Output the (x, y) coordinate of the center of the cell containing the given text.  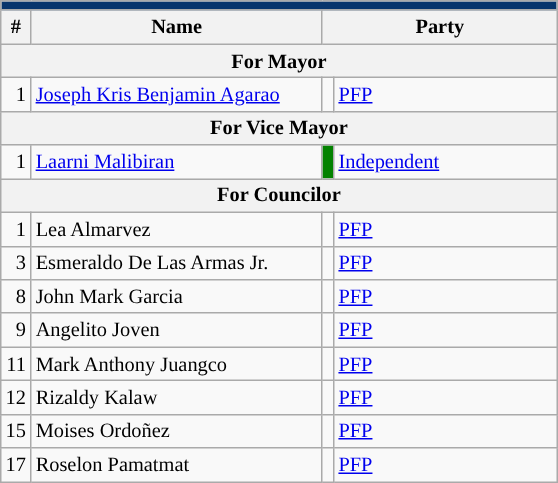
Independent (446, 162)
8 (16, 296)
15 (16, 431)
Lea Almarvez (177, 229)
12 (16, 397)
Name (177, 27)
Moises Ordoñez (177, 431)
Angelito Joven (177, 330)
3 (16, 263)
9 (16, 330)
Rizaldy Kalaw (177, 397)
17 (16, 465)
Laarni Malibiran (177, 162)
# (16, 27)
John Mark Garcia (177, 296)
Esmeraldo De Las Armas Jr. (177, 263)
Party (440, 27)
For Councilor (279, 195)
Joseph Kris Benjamin Agarao (177, 94)
For Vice Mayor (279, 128)
11 (16, 364)
For Mayor (279, 61)
Roselon Pamatmat (177, 465)
Mark Anthony Juangco (177, 364)
